Output the (x, y) coordinate of the center of the cell containing the given text.  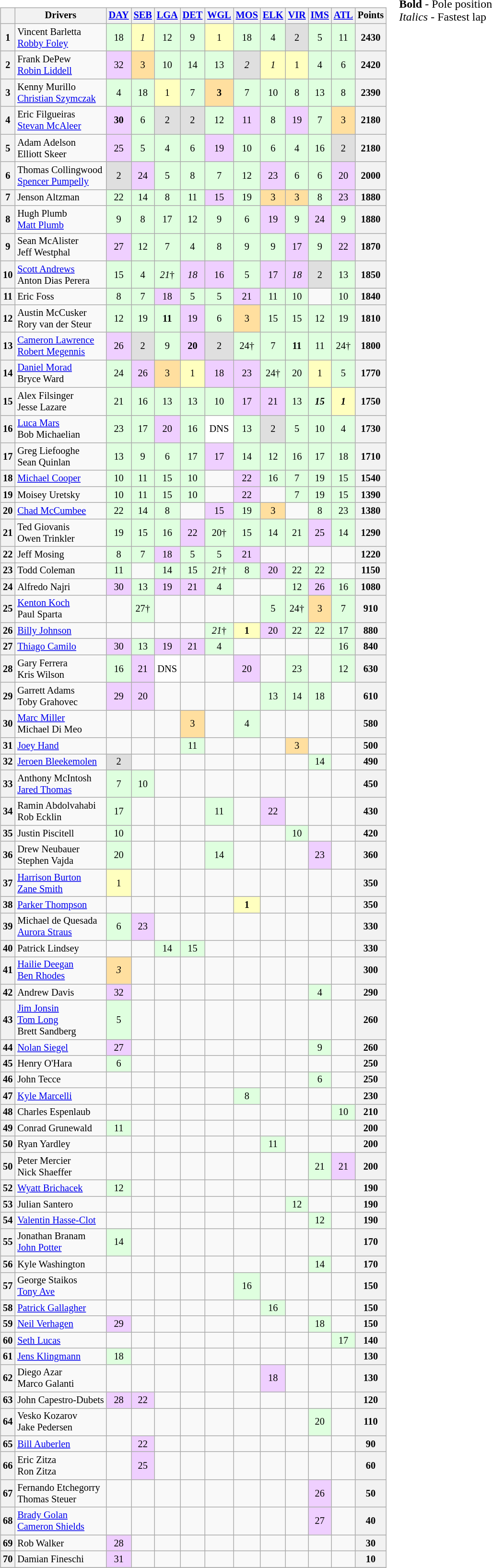
140 (371, 1340)
36 (8, 855)
47 (8, 1096)
63 (8, 1400)
Jonathan Branam John Potter (60, 1243)
910 (371, 609)
840 (371, 647)
33 (8, 784)
37 (8, 883)
630 (371, 669)
1750 (371, 401)
90 (371, 1444)
Patrick Lindsey (60, 949)
Greg Liefooghe Sean Quinlan (60, 457)
MOS (247, 16)
Valentin Hasse-Clot (60, 1220)
Henry O'Hara (60, 1064)
Cameron Lawrence Robert Megennis (60, 346)
1540 (371, 478)
1150 (371, 571)
55 (8, 1243)
69 (8, 1543)
360 (371, 855)
DAY (119, 16)
66 (8, 1466)
Moisey Uretsky (60, 495)
49 (8, 1128)
Kyle Marcelli (60, 1096)
Damian Fineschi (60, 1559)
Vincent Barletta Robby Foley (60, 37)
Thomas Collingwood Spencer Pumpelly (60, 176)
Anthony McIntosh Jared Thomas (60, 784)
1220 (371, 555)
Neil Verhagen (60, 1324)
43 (8, 1020)
ELK (273, 16)
Hugh Plumb Matt Plumb (60, 220)
Michael Cooper (60, 478)
290 (371, 992)
Eric Zitza Ron Zitza (60, 1466)
Kenton Koch Paul Sparta (60, 609)
Jenson Altzman (60, 197)
44 (8, 1048)
39 (8, 927)
Jeff Mosing (60, 555)
1730 (371, 429)
Vesko Kozarov Jake Pedersen (60, 1422)
Rob Walker (60, 1543)
1810 (371, 319)
Frank DePew Robin Liddell (60, 65)
John Capestro-Dubets (60, 1400)
67 (8, 1494)
Ryan Yardley (60, 1144)
SEB (143, 16)
300 (371, 971)
59 (8, 1324)
54 (8, 1220)
VIR (297, 16)
610 (371, 697)
880 (371, 631)
Julian Santero (60, 1204)
Eric Foss (60, 297)
Jeroen Bleekemolen (60, 762)
20† (219, 533)
Charles Espenlaub (60, 1112)
Ted Giovanis Owen Trinkler (60, 533)
46 (8, 1080)
Billy Johnson (60, 631)
Kenny Murillo Christian Szymczak (60, 93)
38 (8, 905)
Eric Filgueiras Stevan McAleer (60, 120)
120 (371, 1400)
Sean McAlister Jeff Westphal (60, 247)
Jim Jonsin Tom Long Brett Sandberg (60, 1020)
53 (8, 1204)
Brady Golan Cameron Shields (60, 1521)
Marc Miller Michael Di Meo (60, 724)
1840 (371, 297)
Drew Neubauer Stephen Vajda (60, 855)
WGL (219, 16)
61 (8, 1357)
Peter Mercier Nick Shaeffer (60, 1166)
Garrett Adams Toby Grahovec (60, 697)
Daniel Morad Bryce Ward (60, 374)
Bill Auberlen (60, 1444)
42 (8, 992)
Andrew Davis (60, 992)
430 (371, 812)
Luca Mars Bob Michaelian (60, 429)
41 (8, 971)
IMS (320, 16)
Alfredo Najri (60, 587)
2420 (371, 65)
420 (371, 834)
Patrick Gallagher (60, 1308)
Seth Lucas (60, 1340)
Conrad Grunewald (60, 1128)
DET (193, 16)
45 (8, 1064)
56 (8, 1264)
65 (8, 1444)
2390 (371, 93)
64 (8, 1422)
27† (143, 609)
52 (8, 1188)
Joey Hand (60, 746)
Parker Thompson (60, 905)
2000 (371, 176)
1800 (371, 346)
62 (8, 1378)
68 (8, 1521)
35 (8, 834)
Todd Coleman (60, 571)
Austin McCusker Rory van der Steur (60, 319)
1390 (371, 495)
Alex Filsinger Jesse Lazare (60, 401)
450 (371, 784)
1710 (371, 457)
1770 (371, 374)
34 (8, 812)
1080 (371, 587)
110 (371, 1422)
Diego Azar Marco Galanti (60, 1378)
Nolan Siegel (60, 1048)
Harrison Burton Zane Smith (60, 883)
490 (371, 762)
George Staikos Tony Ave (60, 1286)
Justin Piscitell (60, 834)
Wyatt Brichacek (60, 1188)
70 (8, 1559)
Drivers (60, 16)
57 (8, 1286)
Kyle Washington (60, 1264)
Points (371, 16)
Thiago Camilo (60, 647)
Hailie Deegan Ben Rhodes (60, 971)
2430 (371, 37)
Scott Andrews Anton Dias Perera (60, 275)
1850 (371, 275)
LGA (167, 16)
ATL (343, 16)
John Tecce (60, 1080)
Adam Adelson Elliott Skeer (60, 148)
48 (8, 1112)
1870 (371, 247)
500 (371, 746)
Jens Klingmann (60, 1357)
210 (371, 1112)
1380 (371, 511)
230 (371, 1096)
Ramin Abdolvahabi Rob Ecklin (60, 812)
Chad McCumbee (60, 511)
Gary Ferrera Kris Wilson (60, 669)
1290 (371, 533)
58 (8, 1308)
Fernando Etchegorry Thomas Steuer (60, 1494)
Michael de Quesada Aurora Straus (60, 927)
580 (371, 724)
